Extract the [X, Y] coordinate from the center of the cell holding the provided text.  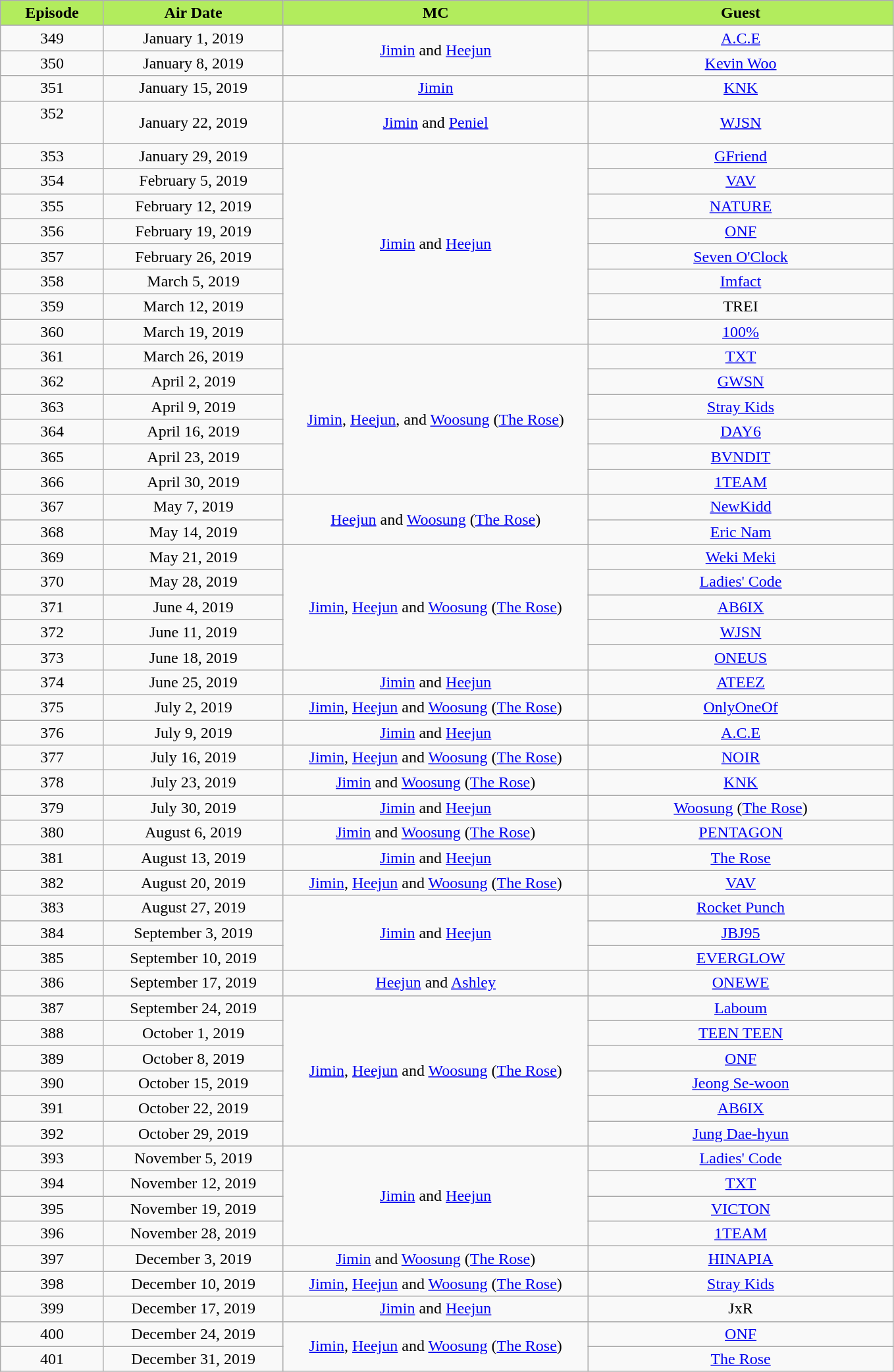
351 [53, 88]
Jimin, Heejun, and Woosung (The Rose) [436, 419]
384 [53, 933]
February 12, 2019 [194, 206]
385 [53, 958]
October 8, 2019 [194, 1058]
Kevin Woo [740, 63]
MC [436, 13]
April 2, 2019 [194, 382]
OnlyOneOf [740, 707]
Episode [53, 13]
Guest [740, 13]
381 [53, 858]
October 22, 2019 [194, 1108]
392 [53, 1133]
December 31, 2019 [194, 1359]
January 8, 2019 [194, 63]
349 [53, 38]
355 [53, 206]
372 [53, 632]
370 [53, 582]
July 2, 2019 [194, 707]
September 24, 2019 [194, 1008]
363 [53, 407]
Seven O'Clock [740, 256]
Eric Nam [740, 532]
March 26, 2019 [194, 357]
Heejun and Ashley [436, 983]
383 [53, 908]
DAY6 [740, 432]
359 [53, 306]
May 7, 2019 [194, 507]
August 13, 2019 [194, 858]
December 3, 2019 [194, 1259]
376 [53, 733]
March 12, 2019 [194, 306]
Jeong Se-woon [740, 1083]
March 19, 2019 [194, 331]
362 [53, 382]
357 [53, 256]
358 [53, 281]
June 11, 2019 [194, 632]
353 [53, 156]
VICTON [740, 1209]
Jung Dae-hyun [740, 1133]
Woosung (The Rose) [740, 808]
Weki Meki [740, 557]
399 [53, 1309]
TEEN TEEN [740, 1033]
365 [53, 457]
May 28, 2019 [194, 582]
September 10, 2019 [194, 958]
JxR [740, 1309]
February 5, 2019 [194, 181]
June 4, 2019 [194, 607]
Imfact [740, 281]
352 [53, 122]
391 [53, 1108]
100% [740, 331]
July 16, 2019 [194, 758]
382 [53, 883]
December 17, 2019 [194, 1309]
BVNDIT [740, 457]
November 12, 2019 [194, 1184]
April 30, 2019 [194, 482]
April 9, 2019 [194, 407]
April 16, 2019 [194, 432]
375 [53, 707]
398 [53, 1284]
May 21, 2019 [194, 557]
364 [53, 432]
393 [53, 1159]
373 [53, 657]
May 14, 2019 [194, 532]
February 19, 2019 [194, 231]
387 [53, 1008]
January 22, 2019 [194, 122]
GFriend [740, 156]
354 [53, 181]
EVERGLOW [740, 958]
September 17, 2019 [194, 983]
380 [53, 833]
395 [53, 1209]
July 30, 2019 [194, 808]
379 [53, 808]
October 15, 2019 [194, 1083]
June 25, 2019 [194, 682]
369 [53, 557]
TREI [740, 306]
December 24, 2019 [194, 1334]
388 [53, 1033]
360 [53, 331]
December 10, 2019 [194, 1284]
366 [53, 482]
August 27, 2019 [194, 908]
July 9, 2019 [194, 733]
389 [53, 1058]
Laboum [740, 1008]
NATURE [740, 206]
HINAPIA [740, 1259]
ATEEZ [740, 682]
356 [53, 231]
October 1, 2019 [194, 1033]
401 [53, 1359]
September 3, 2019 [194, 933]
NewKidd [740, 507]
January 29, 2019 [194, 156]
390 [53, 1083]
June 18, 2019 [194, 657]
April 23, 2019 [194, 457]
July 23, 2019 [194, 783]
Air Date [194, 13]
397 [53, 1259]
November 28, 2019 [194, 1234]
ONEWE [740, 983]
350 [53, 63]
October 29, 2019 [194, 1133]
374 [53, 682]
377 [53, 758]
Rocket Punch [740, 908]
371 [53, 607]
JBJ95 [740, 933]
378 [53, 783]
November 19, 2019 [194, 1209]
August 6, 2019 [194, 833]
361 [53, 357]
Heejun and Woosung (The Rose) [436, 519]
March 5, 2019 [194, 281]
367 [53, 507]
400 [53, 1334]
PENTAGON [740, 833]
394 [53, 1184]
November 5, 2019 [194, 1159]
GWSN [740, 382]
368 [53, 532]
February 26, 2019 [194, 256]
January 1, 2019 [194, 38]
Jimin [436, 88]
396 [53, 1234]
NOIR [740, 758]
January 15, 2019 [194, 88]
Jimin and Peniel [436, 122]
ONEUS [740, 657]
August 20, 2019 [194, 883]
386 [53, 983]
